From the cell containing the given text, extract its center point as [x, y] coordinate. 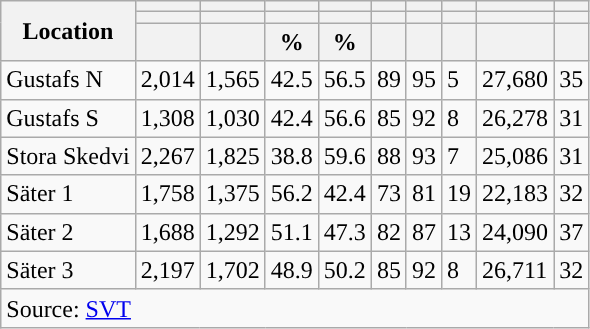
37 [572, 232]
1,308 [168, 118]
1,030 [232, 118]
26,278 [516, 118]
Stora Skedvi [68, 156]
1,292 [232, 232]
50.2 [344, 270]
89 [388, 80]
Säter 3 [68, 270]
2,267 [168, 156]
56.5 [344, 80]
1,702 [232, 270]
35 [572, 80]
26,711 [516, 270]
51.1 [292, 232]
Säter 1 [68, 194]
2,014 [168, 80]
56.6 [344, 118]
1,688 [168, 232]
24,090 [516, 232]
Säter 2 [68, 232]
Location [68, 31]
27,680 [516, 80]
5 [460, 80]
Gustafs N [68, 80]
2,197 [168, 270]
19 [460, 194]
73 [388, 194]
1,825 [232, 156]
1,758 [168, 194]
1,375 [232, 194]
87 [424, 232]
Source: SVT [295, 308]
38.8 [292, 156]
48.9 [292, 270]
82 [388, 232]
42.5 [292, 80]
25,086 [516, 156]
59.6 [344, 156]
7 [460, 156]
95 [424, 80]
13 [460, 232]
47.3 [344, 232]
1,565 [232, 80]
Gustafs S [68, 118]
81 [424, 194]
88 [388, 156]
93 [424, 156]
22,183 [516, 194]
56.2 [292, 194]
